Output the [x, y] coordinate of the center of the cell containing the given text.  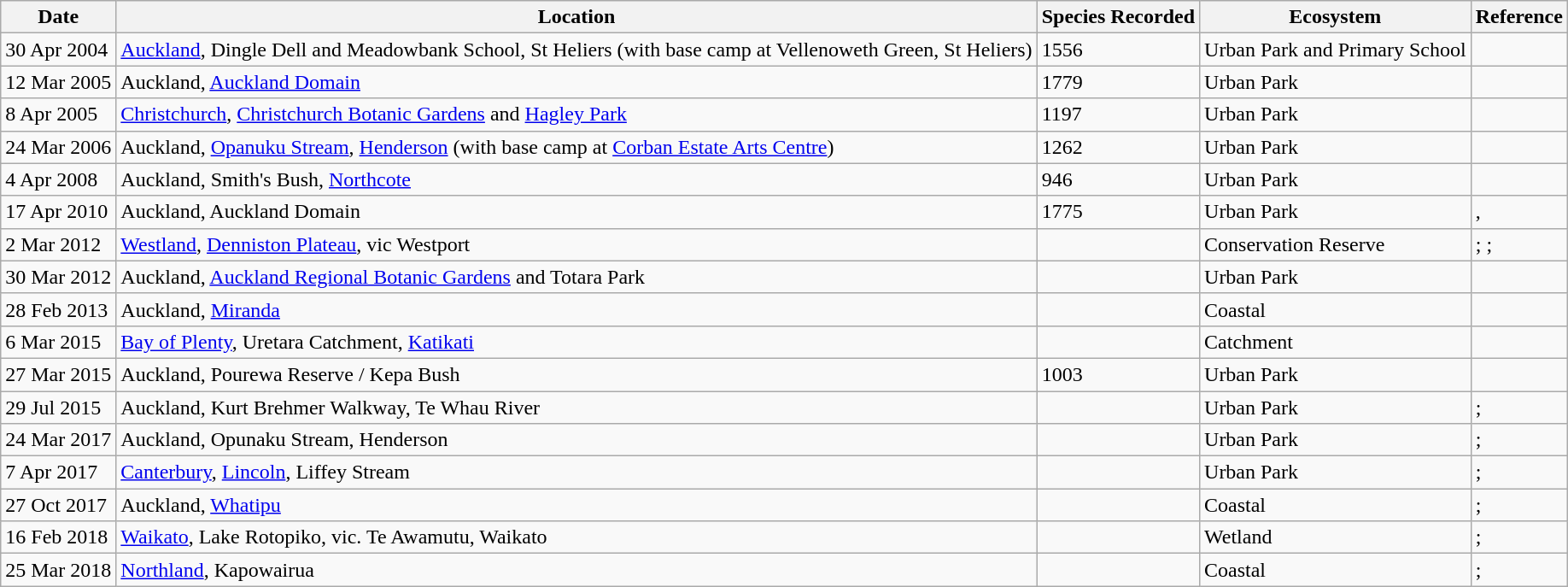
Species Recorded [1118, 17]
Location [576, 17]
1003 [1118, 374]
Auckland, Auckland Regional Botanic Gardens and Totara Park [576, 277]
24 Mar 2017 [58, 440]
Catchment [1336, 342]
Wetland [1336, 537]
Auckland, Whatipu [576, 505]
1775 [1118, 212]
1779 [1118, 82]
Auckland, Miranda [576, 309]
1197 [1118, 114]
Auckland, Opunaku Stream, Henderson [576, 440]
Conservation Reserve [1336, 244]
29 Jul 2015 [58, 408]
25 Mar 2018 [58, 570]
Westland, Denniston Plateau, vic Westport [576, 244]
30 Mar 2012 [58, 277]
Date [58, 17]
1556 [1118, 50]
1262 [1118, 147]
946 [1118, 179]
Reference [1518, 17]
Urban Park and Primary School [1336, 50]
Northland, Kapowairua [576, 570]
6 Mar 2015 [58, 342]
Auckland, Dingle Dell and Meadowbank School, St Heliers (with base camp at Vellenoweth Green, St Heliers) [576, 50]
4 Apr 2008 [58, 179]
Auckland, Opanuku Stream, Henderson (with base camp at Corban Estate Arts Centre) [576, 147]
; ; [1518, 244]
Auckland, Kurt Brehmer Walkway, Te Whau River [576, 408]
8 Apr 2005 [58, 114]
Canterbury, Lincoln, Liffey Stream [576, 473]
27 Oct 2017 [58, 505]
28 Feb 2013 [58, 309]
7 Apr 2017 [58, 473]
12 Mar 2005 [58, 82]
30 Apr 2004 [58, 50]
Ecosystem [1336, 17]
Auckland, Smith's Bush, Northcote [576, 179]
Auckland, Pourewa Reserve / Kepa Bush [576, 374]
Waikato, Lake Rotopiko, vic. Te Awamutu, Waikato [576, 537]
16 Feb 2018 [58, 537]
17 Apr 2010 [58, 212]
, [1518, 212]
24 Mar 2006 [58, 147]
Christchurch, Christchurch Botanic Gardens and Hagley Park [576, 114]
2 Mar 2012 [58, 244]
27 Mar 2015 [58, 374]
Bay of Plenty, Uretara Catchment, Katikati [576, 342]
